Identify which cell holds the provided text, then report its (X, Y) central coordinate. 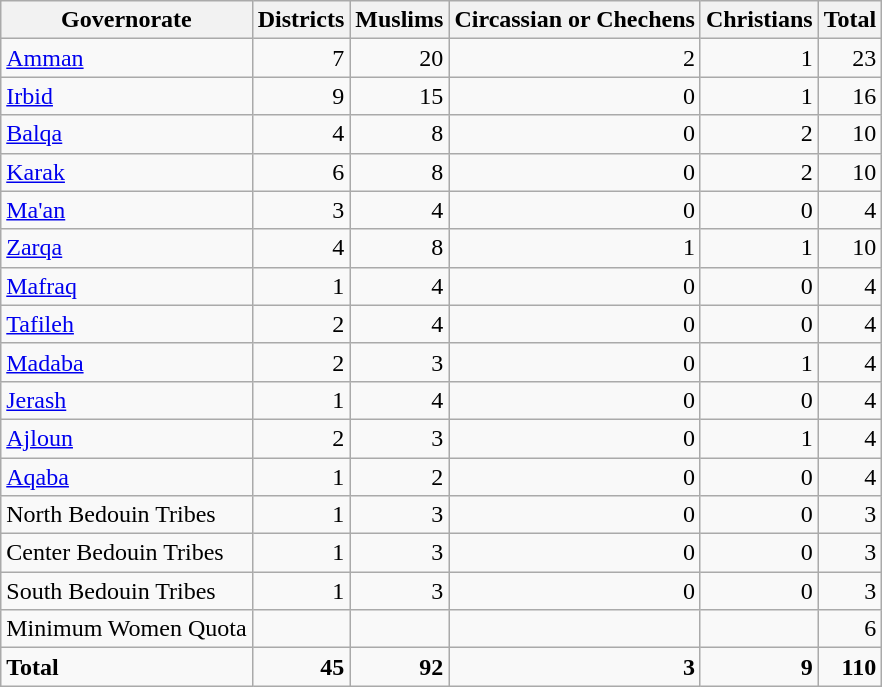
Governorate (126, 20)
110 (850, 667)
23 (850, 58)
Circassian or Chechens (575, 20)
Irbid (126, 96)
South Bedouin Tribes (126, 591)
Balqa (126, 134)
16 (850, 96)
Aqaba (126, 477)
7 (301, 58)
North Bedouin Tribes (126, 515)
Amman (126, 58)
92 (400, 667)
20 (400, 58)
Ajloun (126, 438)
Districts (301, 20)
Tafileh (126, 324)
Karak (126, 172)
Center Bedouin Tribes (126, 553)
Jerash (126, 400)
15 (400, 96)
Minimum Women Quota (126, 629)
Muslims (400, 20)
Madaba (126, 362)
45 (301, 667)
Zarqa (126, 248)
Christians (759, 20)
Mafraq (126, 286)
Ma'an (126, 210)
